Return (X, Y) of the center of cell containing provided text 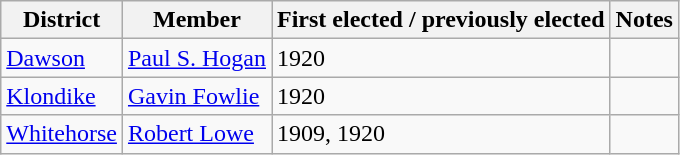
First elected / previously elected (442, 20)
1909, 1920 (442, 134)
Member (196, 20)
Paul S. Hogan (196, 58)
Robert Lowe (196, 134)
Whitehorse (62, 134)
District (62, 20)
Klondike (62, 96)
Dawson (62, 58)
Gavin Fowlie (196, 96)
Notes (644, 20)
